Determine the (x, y) coordinate at the center of the cell enclosing the given text.  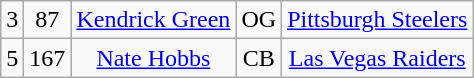
OG (259, 20)
Pittsburgh Steelers (378, 20)
Kendrick Green (154, 20)
167 (48, 58)
5 (12, 58)
CB (259, 58)
87 (48, 20)
Nate Hobbs (154, 58)
3 (12, 20)
Las Vegas Raiders (378, 58)
